Capture the cell that displays the provided text and extract its (X, Y) central coordinate. 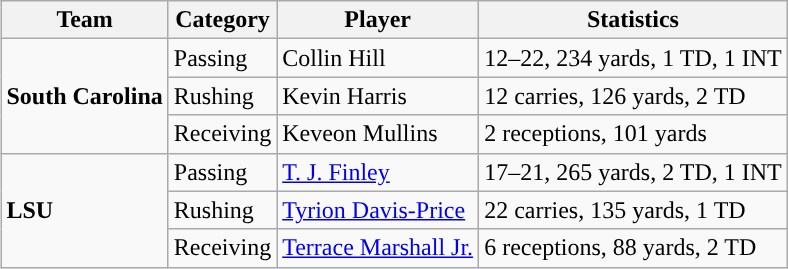
South Carolina (84, 96)
Statistics (634, 20)
12 carries, 126 yards, 2 TD (634, 96)
LSU (84, 210)
Keveon Mullins (378, 134)
Terrace Marshall Jr. (378, 248)
12–22, 234 yards, 1 TD, 1 INT (634, 58)
22 carries, 135 yards, 1 TD (634, 210)
Tyrion Davis-Price (378, 210)
6 receptions, 88 yards, 2 TD (634, 248)
Collin Hill (378, 58)
Category (222, 20)
Kevin Harris (378, 96)
17–21, 265 yards, 2 TD, 1 INT (634, 172)
2 receptions, 101 yards (634, 134)
Team (84, 20)
T. J. Finley (378, 172)
Player (378, 20)
